Return the [X, Y] coordinate for the center point of the cell that contains the specified text.  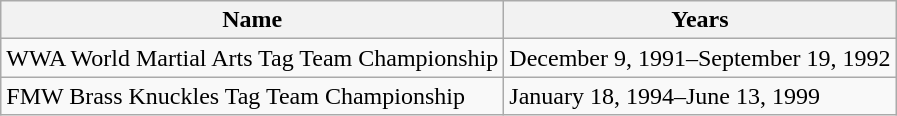
FMW Brass Knuckles Tag Team Championship [252, 96]
January 18, 1994–June 13, 1999 [700, 96]
WWA World Martial Arts Tag Team Championship [252, 58]
December 9, 1991–September 19, 1992 [700, 58]
Name [252, 20]
Years [700, 20]
